Output the [x, y] coordinate of the center of the cell containing the given text.  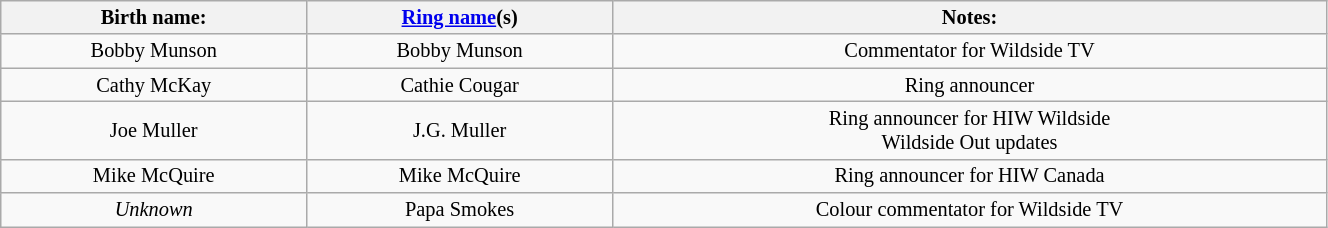
Joe Muller [154, 130]
Ring name(s) [460, 17]
Ring announcer [970, 85]
Notes: [970, 17]
Ring announcer for HIW Wildside Wildside Out updates [970, 130]
Papa Smokes [460, 210]
Commentator for Wildside TV [970, 51]
J.G. Muller [460, 130]
Cathie Cougar [460, 85]
Birth name: [154, 17]
Unknown [154, 210]
Colour commentator for Wildside TV [970, 210]
Ring announcer for HIW Canada [970, 176]
Cathy McKay [154, 85]
